From the cell containing the given text, extract its center point as (x, y) coordinate. 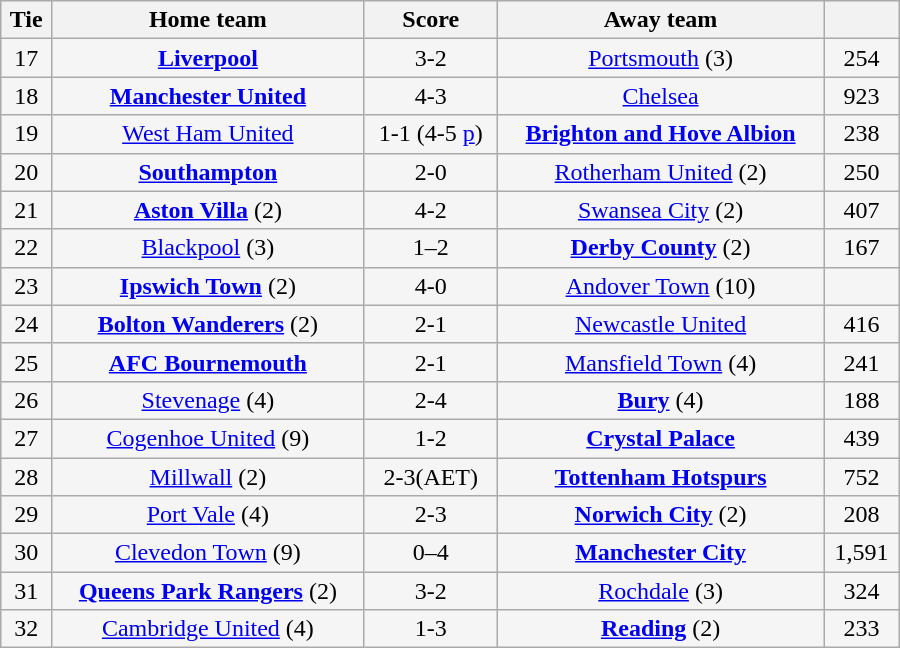
Liverpool (208, 58)
Mansfield Town (4) (660, 362)
Millwall (2) (208, 477)
Bolton Wanderers (2) (208, 324)
Tottenham Hotspurs (660, 477)
24 (26, 324)
188 (862, 400)
26 (26, 400)
18 (26, 96)
2-0 (430, 172)
Norwich City (2) (660, 515)
2-3 (430, 515)
31 (26, 591)
407 (862, 210)
2-4 (430, 400)
Stevenage (4) (208, 400)
Brighton and Hove Albion (660, 134)
1-1 (4-5 p) (430, 134)
Swansea City (2) (660, 210)
Ipswich Town (2) (208, 286)
Crystal Palace (660, 438)
Blackpool (3) (208, 248)
23 (26, 286)
West Ham United (208, 134)
250 (862, 172)
Manchester United (208, 96)
1-3 (430, 629)
Port Vale (4) (208, 515)
1–2 (430, 248)
752 (862, 477)
28 (26, 477)
2-3(AET) (430, 477)
Tie (26, 20)
0–4 (430, 553)
Newcastle United (660, 324)
22 (26, 248)
Rochdale (3) (660, 591)
Southampton (208, 172)
AFC Bournemouth (208, 362)
439 (862, 438)
4-0 (430, 286)
241 (862, 362)
Portsmouth (3) (660, 58)
Home team (208, 20)
Clevedon Town (9) (208, 553)
4-3 (430, 96)
Chelsea (660, 96)
324 (862, 591)
Score (430, 20)
Andover Town (10) (660, 286)
Away team (660, 20)
30 (26, 553)
Reading (2) (660, 629)
Bury (4) (660, 400)
17 (26, 58)
Aston Villa (2) (208, 210)
Manchester City (660, 553)
29 (26, 515)
923 (862, 96)
20 (26, 172)
19 (26, 134)
254 (862, 58)
Cogenhoe United (9) (208, 438)
233 (862, 629)
416 (862, 324)
27 (26, 438)
25 (26, 362)
4-2 (430, 210)
238 (862, 134)
208 (862, 515)
32 (26, 629)
Derby County (2) (660, 248)
1-2 (430, 438)
1,591 (862, 553)
Rotherham United (2) (660, 172)
Cambridge United (4) (208, 629)
Queens Park Rangers (2) (208, 591)
21 (26, 210)
167 (862, 248)
